Capture the cell that displays the provided text and extract its [x, y] central coordinate. 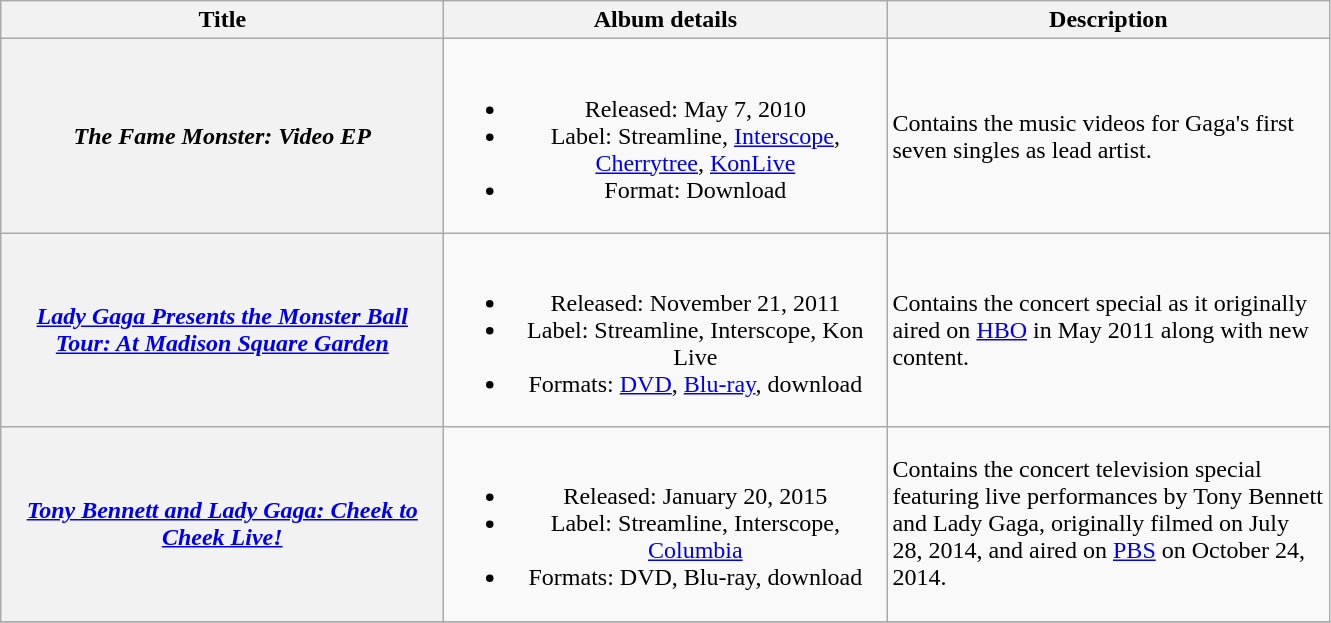
Released: November 21, 2011Label: Streamline, Interscope, Kon LiveFormats: DVD, Blu-ray, download [666, 330]
Released: January 20, 2015Label: Streamline, Interscope, ColumbiaFormats: DVD, Blu-ray, download [666, 524]
Lady Gaga Presents the Monster Ball Tour: At Madison Square Garden [222, 330]
Contains the music videos for Gaga's first seven singles as lead artist. [1108, 136]
Title [222, 20]
Tony Bennett and Lady Gaga: Cheek to Cheek Live! [222, 524]
Description [1108, 20]
Album details [666, 20]
Released: May 7, 2010Label: Streamline, Interscope, Cherrytree, KonLiveFormat: Download [666, 136]
The Fame Monster: Video EP [222, 136]
Contains the concert special as it originally aired on HBO in May 2011 along with new content. [1108, 330]
